Locate the cell with the specified text and output its [X, Y] center coordinate. 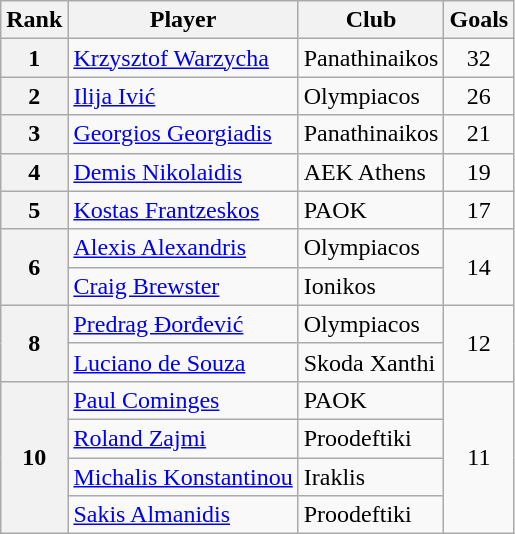
Alexis Alexandris [183, 248]
11 [479, 457]
1 [34, 58]
4 [34, 172]
Paul Cominges [183, 400]
Club [371, 20]
26 [479, 96]
Krzysztof Warzycha [183, 58]
12 [479, 343]
3 [34, 134]
Ilija Ivić [183, 96]
8 [34, 343]
Luciano de Souza [183, 362]
Iraklis [371, 477]
Michalis Konstantinou [183, 477]
6 [34, 267]
AEK Athens [371, 172]
14 [479, 267]
10 [34, 457]
32 [479, 58]
21 [479, 134]
19 [479, 172]
Demis Nikolaidis [183, 172]
Kostas Frantzeskos [183, 210]
Ionikos [371, 286]
5 [34, 210]
Rank [34, 20]
Sakis Almanidis [183, 515]
Roland Zajmi [183, 438]
Georgios Georgiadis [183, 134]
Goals [479, 20]
17 [479, 210]
Craig Brewster [183, 286]
Predrag Đorđević [183, 324]
2 [34, 96]
Player [183, 20]
Skoda Xanthi [371, 362]
